Provide the [X, Y] coordinate of the cell's center where the given text is located.  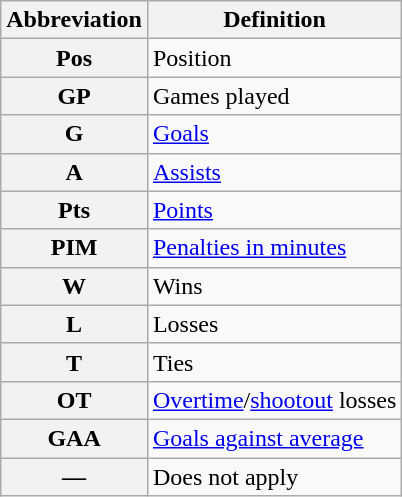
Pos [74, 58]
— [74, 477]
Points [274, 210]
G [74, 134]
L [74, 324]
Goals against average [274, 438]
GP [74, 96]
PIM [74, 248]
Losses [274, 324]
Ties [274, 362]
Pts [74, 210]
Games played [274, 96]
Position [274, 58]
GAA [74, 438]
OT [74, 400]
Overtime/shootout losses [274, 400]
Definition [274, 20]
Assists [274, 172]
Wins [274, 286]
Abbreviation [74, 20]
Penalties in minutes [274, 248]
A [74, 172]
Goals [274, 134]
W [74, 286]
Does not apply [274, 477]
T [74, 362]
